Detect which cell encompasses the target text, then output its [x, y] center coordinate. 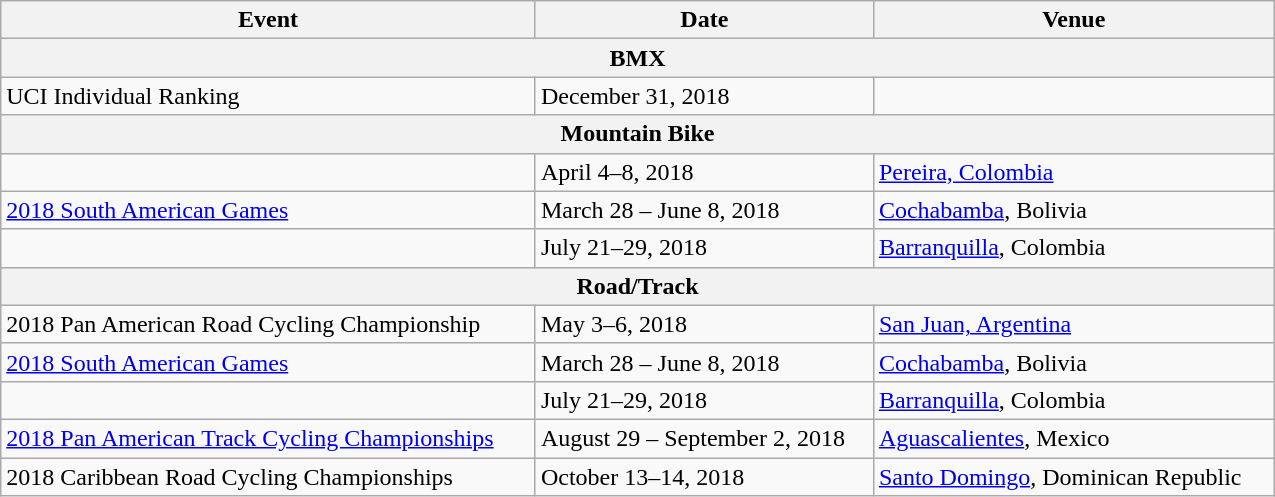
San Juan, Argentina [1074, 324]
2018 Caribbean Road Cycling Championships [268, 477]
Venue [1074, 20]
UCI Individual Ranking [268, 96]
December 31, 2018 [704, 96]
April 4–8, 2018 [704, 172]
2018 Pan American Track Cycling Championships [268, 438]
Pereira, Colombia [1074, 172]
October 13–14, 2018 [704, 477]
Date [704, 20]
Event [268, 20]
BMX [638, 58]
Aguascalientes, Mexico [1074, 438]
Mountain Bike [638, 134]
2018 Pan American Road Cycling Championship [268, 324]
May 3–6, 2018 [704, 324]
August 29 – September 2, 2018 [704, 438]
Santo Domingo, Dominican Republic [1074, 477]
Road/Track [638, 286]
